Return the [X, Y] coordinate for the center point of the cell that contains the specified text.  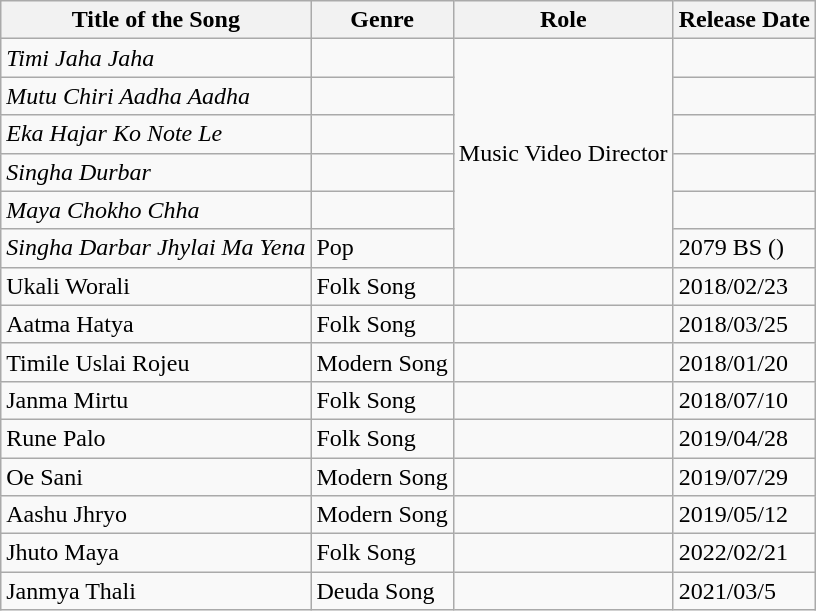
2018/02/23 [744, 286]
Timile Uslai Rojeu [156, 362]
2021/03/5 [744, 591]
Title of the Song [156, 20]
Ukali Worali [156, 286]
2019/04/28 [744, 438]
Mutu Chiri Aadha Aadha [156, 96]
Genre [382, 20]
2022/02/21 [744, 553]
Deuda Song [382, 591]
Release Date [744, 20]
Music Video Director [563, 153]
Singha Durbar [156, 172]
2019/07/29 [744, 477]
Role [563, 20]
Jhuto Maya [156, 553]
Pop [382, 248]
Aashu Jhryo [156, 515]
Janmya Thali [156, 591]
2019/05/12 [744, 515]
Rune Palo [156, 438]
Aatma Hatya [156, 324]
Oe Sani [156, 477]
2018/07/10 [744, 400]
Eka Hajar Ko Note Le [156, 134]
Singha Darbar Jhylai Ma Yena [156, 248]
Janma Mirtu [156, 400]
Timi Jaha Jaha [156, 58]
2018/03/25 [744, 324]
Maya Chokho Chha [156, 210]
2079 BS () [744, 248]
2018/01/20 [744, 362]
